Detect which cell encompasses the target text, then output its (X, Y) center coordinate. 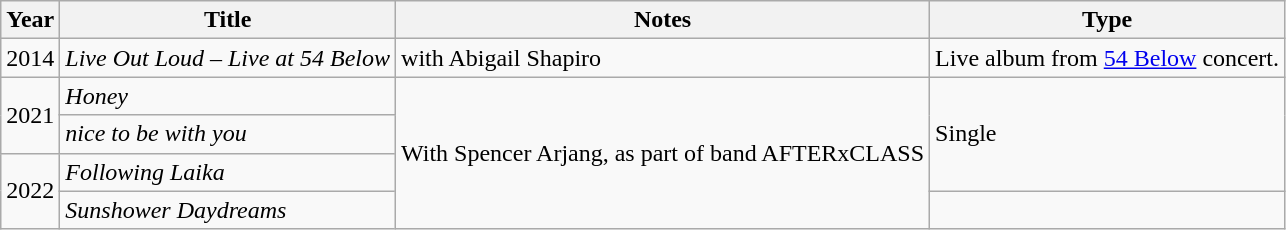
2021 (30, 115)
with Abigail Shapiro (663, 58)
Single (1108, 134)
Title (228, 20)
With Spencer Arjang, as part of band AFTERxCLASS (663, 153)
Sunshower Daydreams (228, 210)
2014 (30, 58)
Honey (228, 96)
Type (1108, 20)
Notes (663, 20)
Year (30, 20)
Live album from 54 Below concert. (1108, 58)
Live Out Loud – Live at 54 Below (228, 58)
nice to be with you (228, 134)
Following Laika (228, 172)
2022 (30, 191)
